From the cell containing the given text, extract its center point as (X, Y) coordinate. 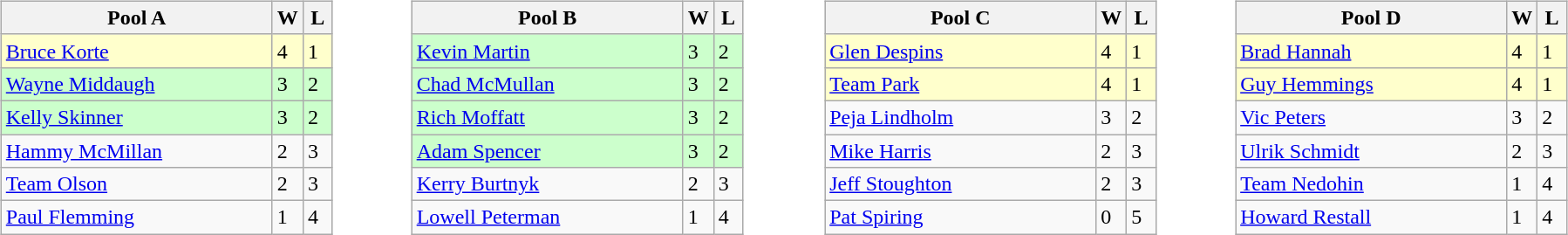
Pool A (136, 17)
Kerry Burtnyk (548, 184)
Mike Harris (961, 151)
0 (1111, 218)
Wayne Middaugh (136, 84)
Kelly Skinner (136, 117)
Howard Restall (1371, 218)
Peja Lindholm (961, 117)
Hammy McMillan (136, 151)
Pool D (1371, 17)
Adam Spencer (548, 151)
Pat Spiring (961, 218)
Chad McMullan (548, 84)
Kevin Martin (548, 51)
Bruce Korte (136, 51)
Team Park (961, 84)
Brad Hannah (1371, 51)
Paul Flemming (136, 218)
Glen Despins (961, 51)
Team Olson (136, 184)
Vic Peters (1371, 117)
Lowell Peterman (548, 218)
Guy Hemmings (1371, 84)
5 (1142, 218)
Pool B (548, 17)
Rich Moffatt (548, 117)
Ulrik Schmidt (1371, 151)
Jeff Stoughton (961, 184)
Pool C (961, 17)
Team Nedohin (1371, 184)
